Provide the [x, y] coordinate of the cell's center where the given text is located.  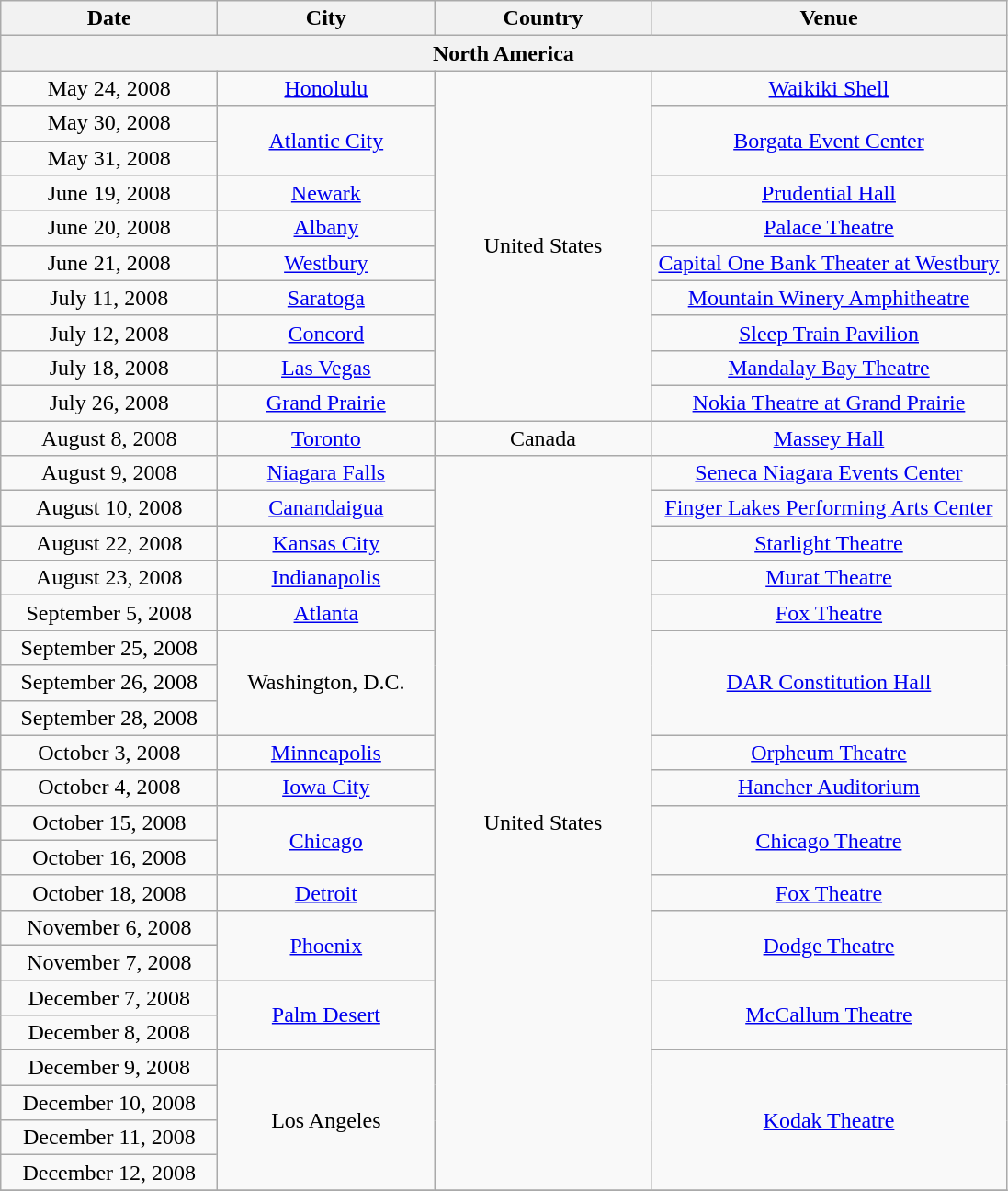
Massey Hall [829, 438]
July 18, 2008 [109, 368]
May 24, 2008 [109, 88]
Grand Prairie [326, 403]
Hancher Auditorium [829, 788]
September 25, 2008 [109, 648]
Concord [326, 333]
Niagara Falls [326, 473]
Seneca Niagara Events Center [829, 473]
City [326, 18]
July 12, 2008 [109, 333]
Date [109, 18]
October 3, 2008 [109, 753]
Toronto [326, 438]
Waikiki Shell [829, 88]
Westbury [326, 263]
Minneapolis [326, 753]
North America [504, 53]
Finger Lakes Performing Arts Center [829, 508]
October 15, 2008 [109, 822]
August 9, 2008 [109, 473]
Kodak Theatre [829, 1120]
Starlight Theatre [829, 543]
October 18, 2008 [109, 892]
Los Angeles [326, 1120]
Canada [543, 438]
Country [543, 18]
Chicago Theatre [829, 840]
May 30, 2008 [109, 123]
Newark [326, 193]
Palm Desert [326, 1015]
August 10, 2008 [109, 508]
Albany [326, 228]
December 11, 2008 [109, 1138]
Canandaigua [326, 508]
Honolulu [326, 88]
Las Vegas [326, 368]
McCallum Theatre [829, 1015]
Orpheum Theatre [829, 753]
Saratoga [326, 298]
Iowa City [326, 788]
Dodge Theatre [829, 945]
August 22, 2008 [109, 543]
Prudential Hall [829, 193]
Capital One Bank Theater at Westbury [829, 263]
August 8, 2008 [109, 438]
September 26, 2008 [109, 683]
Nokia Theatre at Grand Prairie [829, 403]
June 19, 2008 [109, 193]
Murat Theatre [829, 578]
Phoenix [326, 945]
DAR Constitution Hall [829, 683]
Atlanta [326, 613]
December 7, 2008 [109, 997]
September 28, 2008 [109, 718]
December 9, 2008 [109, 1068]
Indianapolis [326, 578]
Atlantic City [326, 141]
Washington, D.C. [326, 683]
June 21, 2008 [109, 263]
December 12, 2008 [109, 1173]
May 31, 2008 [109, 158]
July 26, 2008 [109, 403]
Palace Theatre [829, 228]
Sleep Train Pavilion [829, 333]
September 5, 2008 [109, 613]
October 16, 2008 [109, 857]
October 4, 2008 [109, 788]
Borgata Event Center [829, 141]
Mountain Winery Amphitheatre [829, 298]
December 8, 2008 [109, 1033]
December 10, 2008 [109, 1103]
Venue [829, 18]
November 7, 2008 [109, 962]
July 11, 2008 [109, 298]
Kansas City [326, 543]
November 6, 2008 [109, 927]
Detroit [326, 892]
August 23, 2008 [109, 578]
Chicago [326, 840]
June 20, 2008 [109, 228]
Mandalay Bay Theatre [829, 368]
